Capture the cell that displays the provided text and extract its [X, Y] central coordinate. 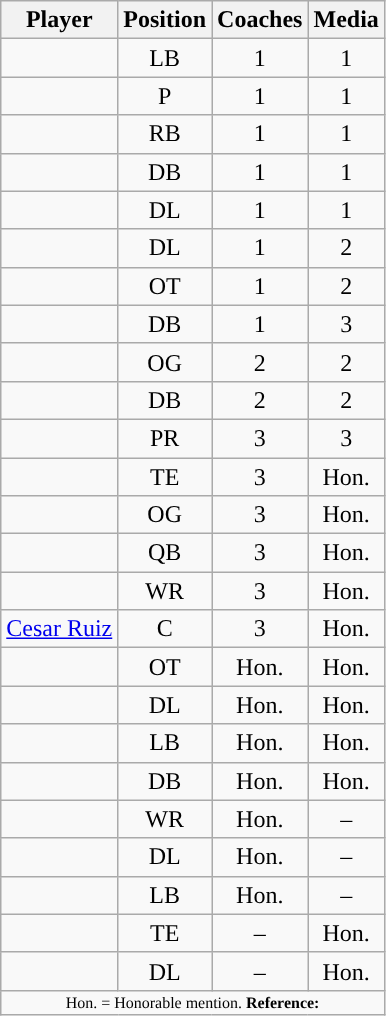
C [165, 629]
Cesar Ruiz [60, 629]
Player [60, 20]
QB [165, 553]
RB [165, 134]
Coaches [260, 20]
Hon. = Honorable mention. Reference: [193, 1002]
P [165, 96]
PR [165, 438]
Media [346, 20]
Position [165, 20]
